For the text-containing cell, return its midpoint in (X, Y) coordinate format. 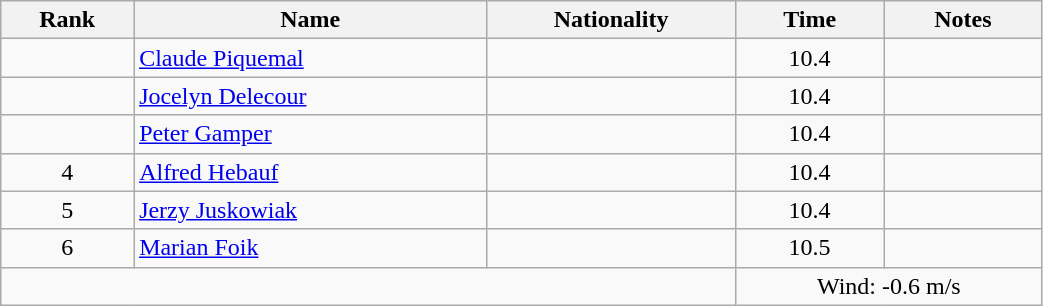
Peter Gamper (310, 134)
Wind: -0.6 m/s (889, 286)
Name (310, 20)
Jerzy Juskowiak (310, 210)
6 (68, 248)
Jocelyn Delecour (310, 96)
10.5 (810, 248)
4 (68, 172)
Claude Piquemal (310, 58)
Time (810, 20)
Marian Foik (310, 248)
Notes (963, 20)
Alfred Hebauf (310, 172)
Rank (68, 20)
Nationality (612, 20)
5 (68, 210)
